Search for the cell housing the specified text and yield its (X, Y) center coordinate. 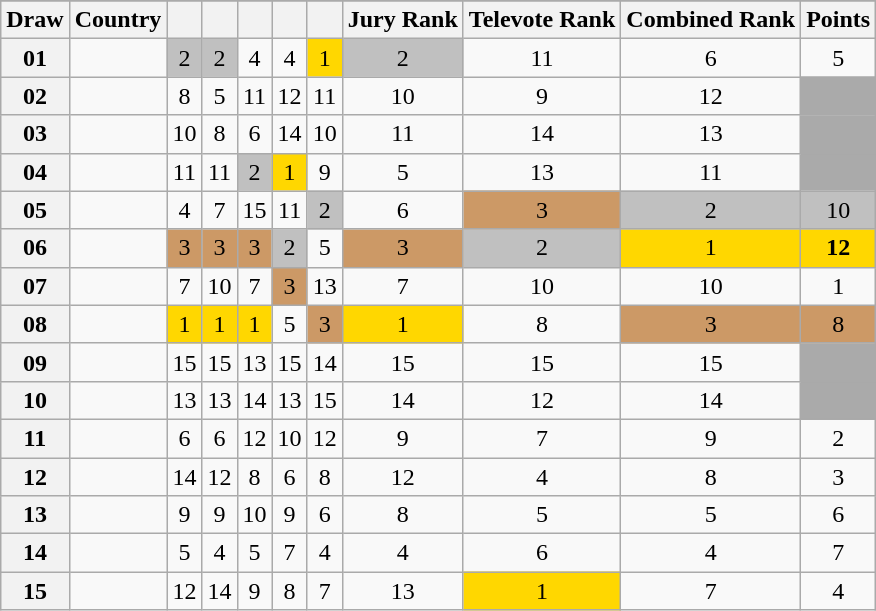
Televote Rank (542, 20)
01 (35, 58)
07 (35, 286)
09 (35, 362)
Country (118, 20)
08 (35, 324)
Combined Rank (711, 20)
Draw (35, 20)
Jury Rank (402, 20)
05 (35, 210)
06 (35, 248)
02 (35, 96)
04 (35, 172)
03 (35, 134)
Points (838, 20)
